Return (X, Y) of the center of cell containing provided text 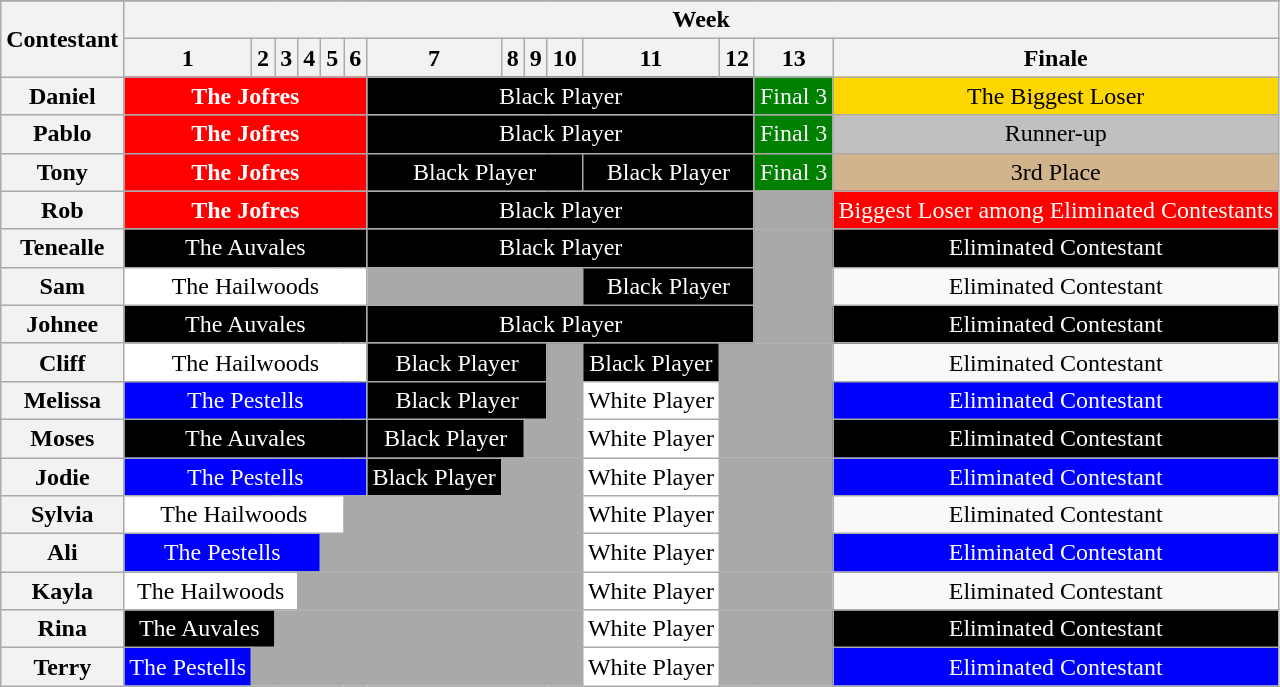
2 (264, 58)
3 (286, 58)
Daniel (62, 96)
The Biggest Loser (1056, 96)
Tenealle (62, 248)
Runner-up (1056, 134)
Moses (62, 438)
5 (332, 58)
12 (736, 58)
Terry (62, 667)
1 (188, 58)
11 (650, 58)
Melissa (62, 400)
Biggest Loser among Eliminated Contestants (1056, 210)
13 (793, 58)
Kayla (62, 591)
Cliff (62, 362)
Tony (62, 172)
Johnee (62, 324)
Pablo (62, 134)
Finale (1056, 58)
8 (512, 58)
Sam (62, 286)
9 (536, 58)
Contestant (62, 39)
6 (356, 58)
3rd Place (1056, 172)
Week (702, 20)
Rina (62, 629)
Ali (62, 553)
10 (564, 58)
7 (434, 58)
Sylvia (62, 515)
Jodie (62, 477)
Rob (62, 210)
4 (310, 58)
